Identify which cell holds the provided text, then report its [x, y] central coordinate. 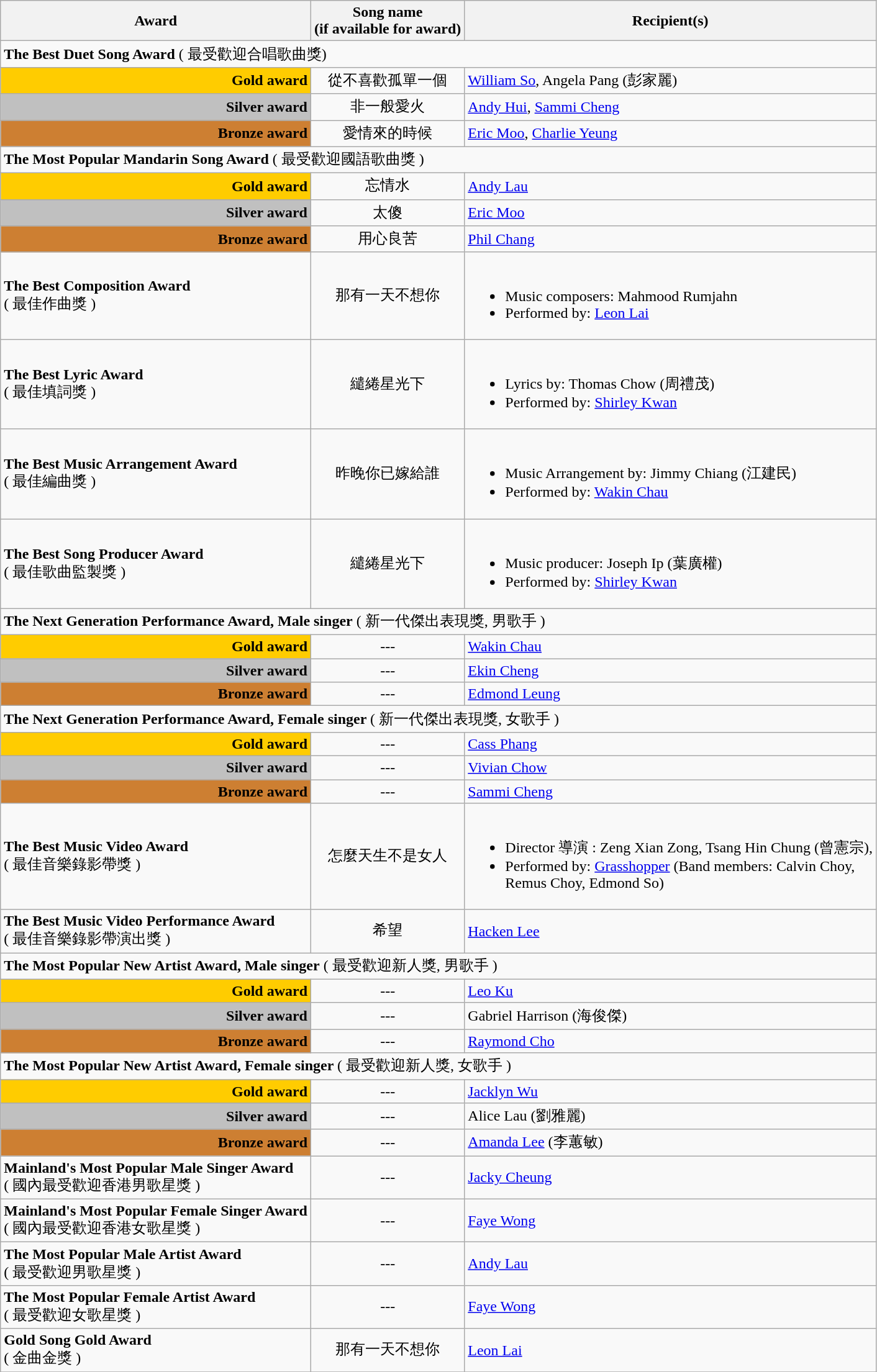
Leo Ku [671, 991]
Sammi Cheng [671, 792]
The Best Song Producer Award( 最佳歌曲監製獎 ) [156, 564]
怎麼天生不是女人 [388, 857]
The Most Popular Male Artist Award( 最受歡迎男歌星獎 ) [156, 1264]
The Most Popular New Artist Award, Female singer ( 最受歡迎新人獎, 女歌手 ) [438, 1067]
Raymond Cho [671, 1041]
Recipient(s) [671, 21]
Andy Hui, Sammi Cheng [671, 107]
Award [156, 21]
Eric Moo, Charlie Yeung [671, 134]
Song name(if available for award) [388, 21]
昨晚你已嫁給誰 [388, 474]
Director 導演 : Zeng Xian Zong, Tsang Hin Chung (曾憲宗),Performed by: Grasshopper (Band members: Calvin Choy,Remus Choy, Edmond So) [671, 857]
用心良苦 [388, 240]
Music composers: Mahmood RumjahnPerformed by: Leon Lai [671, 296]
Leon Lai [671, 1350]
Ekin Cheng [671, 670]
忘情水 [388, 186]
愛情來的時候 [388, 134]
Eric Moo [671, 212]
Phil Chang [671, 240]
The Best Duet Song Award ( 最受歡迎合唱歌曲獎) [438, 55]
Hacken Lee [671, 931]
Mainland's Most Popular Male Singer Award ( 國內最受歡迎香港男歌星獎 ) [156, 1178]
The Next Generation Performance Award, Female singer ( 新一代傑出表現獎, 女歌手 ) [438, 719]
The Best Music Video Performance Award( 最佳音樂錄影帶演出獎 ) [156, 931]
Gold Song Gold Award( 金曲金獎 ) [156, 1350]
The Most Popular Mandarin Song Award ( 最受歡迎國語歌曲獎 ) [438, 160]
William So, Angela Pang (彭家麗) [671, 81]
The Best Music Video Award( 最佳音樂錄影帶獎 ) [156, 857]
Music Arrangement by: Jimmy Chiang (江建民)Performed by: Wakin Chau [671, 474]
Alice Lau (劉雅麗) [671, 1116]
The Next Generation Performance Award, Male singer ( 新一代傑出表現獎, 男歌手 ) [438, 622]
從不喜歡孤單一個 [388, 81]
Wakin Chau [671, 647]
非一般愛火 [388, 107]
The Best Lyric Award( 最佳填詞獎 ) [156, 384]
Edmond Leung [671, 694]
太傻 [388, 212]
The Most Popular New Artist Award, Male singer ( 最受歡迎新人獎, 男歌手 ) [438, 966]
Mainland's Most Popular Female Singer Award ( 國內最受歡迎香港女歌星獎 ) [156, 1221]
Music producer: Joseph Ip (葉廣權)Performed by: Shirley Kwan [671, 564]
The Best Composition Award( 最佳作曲獎 ) [156, 296]
Cass Phang [671, 744]
希望 [388, 931]
Gabriel Harrison (海俊傑) [671, 1016]
Lyrics by: Thomas Chow (周禮茂)Performed by: Shirley Kwan [671, 384]
Jacklyn Wu [671, 1091]
The Best Music Arrangement Award( 最佳編曲獎 ) [156, 474]
The Most Popular Female Artist Award( 最受歡迎女歌星獎 ) [156, 1307]
Jacky Cheung [671, 1178]
Vivian Chow [671, 767]
Amanda Lee (李蕙敏) [671, 1142]
